Search for the cell housing the specified text and yield its [x, y] center coordinate. 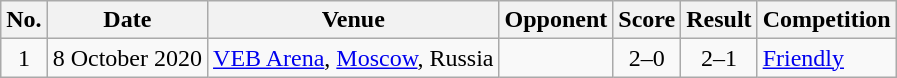
No. [24, 20]
Venue [354, 20]
Friendly [826, 58]
Score [647, 20]
Competition [826, 20]
2–0 [647, 58]
8 October 2020 [127, 58]
VEB Arena, Moscow, Russia [354, 58]
Opponent [556, 20]
1 [24, 58]
Result [719, 20]
2–1 [719, 58]
Date [127, 20]
